Locate the cell with the specified text and output its (X, Y) center coordinate. 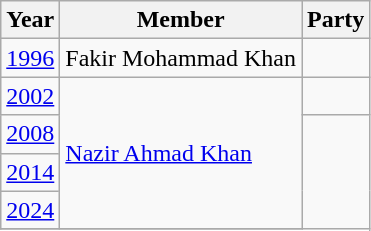
1996 (30, 58)
2002 (30, 96)
Party (336, 20)
Member (181, 20)
2024 (30, 210)
Nazir Ahmad Khan (181, 153)
Year (30, 20)
2014 (30, 172)
Fakir Mohammad Khan (181, 58)
2008 (30, 134)
